Extract the (X, Y) coordinate from the center of the cell holding the provided text.  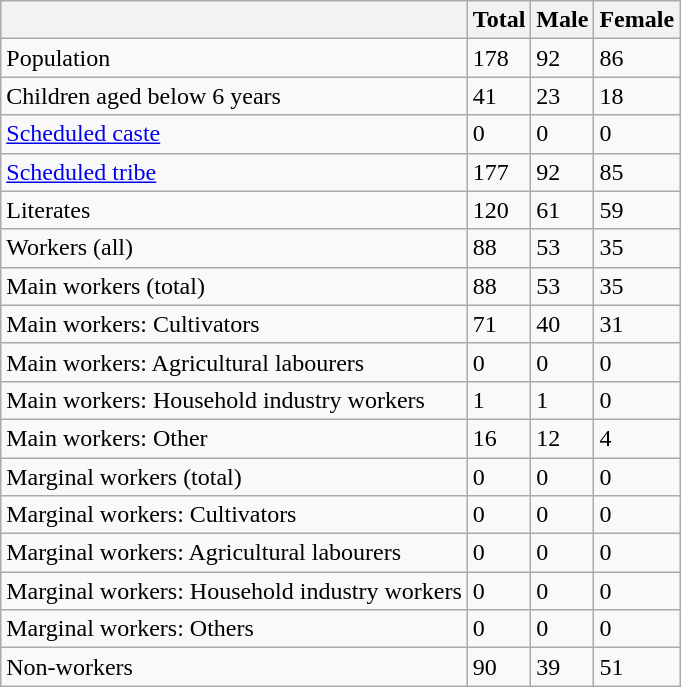
Main workers: Other (234, 438)
Main workers (total) (234, 286)
16 (499, 438)
90 (499, 667)
Main workers: Cultivators (234, 324)
Marginal workers: Agricultural labourers (234, 553)
Scheduled caste (234, 134)
Main workers: Agricultural labourers (234, 362)
23 (562, 96)
4 (637, 438)
51 (637, 667)
Non-workers (234, 667)
Marginal workers: Household industry workers (234, 591)
40 (562, 324)
Children aged below 6 years (234, 96)
86 (637, 58)
178 (499, 58)
85 (637, 172)
41 (499, 96)
61 (562, 210)
31 (637, 324)
Marginal workers: Cultivators (234, 515)
71 (499, 324)
Scheduled tribe (234, 172)
Main workers: Household industry workers (234, 400)
Population (234, 58)
Marginal workers: Others (234, 629)
Workers (all) (234, 248)
Total (499, 20)
59 (637, 210)
39 (562, 667)
177 (499, 172)
120 (499, 210)
Literates (234, 210)
Female (637, 20)
Marginal workers (total) (234, 477)
12 (562, 438)
Male (562, 20)
18 (637, 96)
